Output the [X, Y] coordinate of the center of the cell containing the given text.  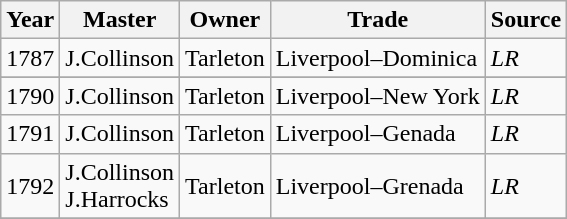
Year [30, 20]
1790 [30, 96]
Master [120, 20]
1787 [30, 58]
J.CollinsonJ.Harrocks [120, 186]
1791 [30, 134]
Liverpool–Dominica [378, 58]
1792 [30, 186]
Liverpool–Grenada [378, 186]
Trade [378, 20]
Liverpool–Genada [378, 134]
Owner [226, 20]
Source [526, 20]
Liverpool–New York [378, 96]
